Detect which cell encompasses the target text, then output its (X, Y) center coordinate. 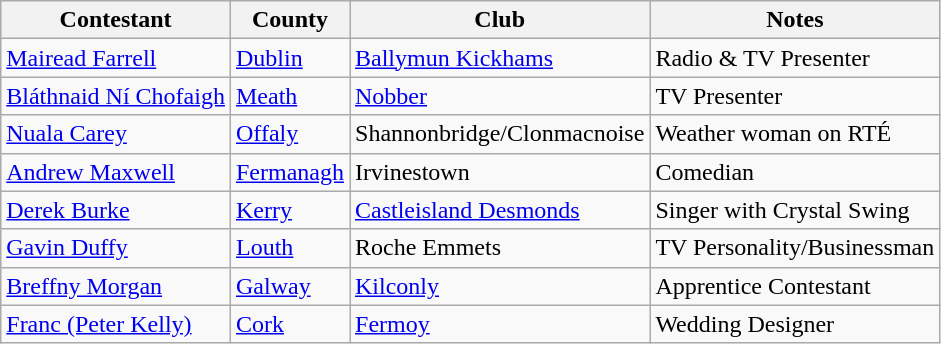
Derek Burke (116, 210)
Andrew Maxwell (116, 172)
TV Personality/Businessman (795, 248)
Breffny Morgan (116, 286)
Ballymun Kickhams (500, 58)
Roche Emmets (500, 248)
Apprentice Contestant (795, 286)
Kerry (290, 210)
Dublin (290, 58)
Comedian (795, 172)
TV Presenter (795, 96)
Franc (Peter Kelly) (116, 324)
Meath (290, 96)
Nuala Carey (116, 134)
Irvinestown (500, 172)
Louth (290, 248)
Weather woman on RTÉ (795, 134)
Wedding Designer (795, 324)
Cork (290, 324)
Fermanagh (290, 172)
Fermoy (500, 324)
Mairead Farrell (116, 58)
Galway (290, 286)
County (290, 20)
Castleisland Desmonds (500, 210)
Bláthnaid Ní Chofaigh (116, 96)
Kilconly (500, 286)
Club (500, 20)
Radio & TV Presenter (795, 58)
Singer with Crystal Swing (795, 210)
Shannonbridge/Clonmacnoise (500, 134)
Offaly (290, 134)
Gavin Duffy (116, 248)
Contestant (116, 20)
Nobber (500, 96)
Notes (795, 20)
